Output the [x, y] coordinate of the center of the cell containing the given text.  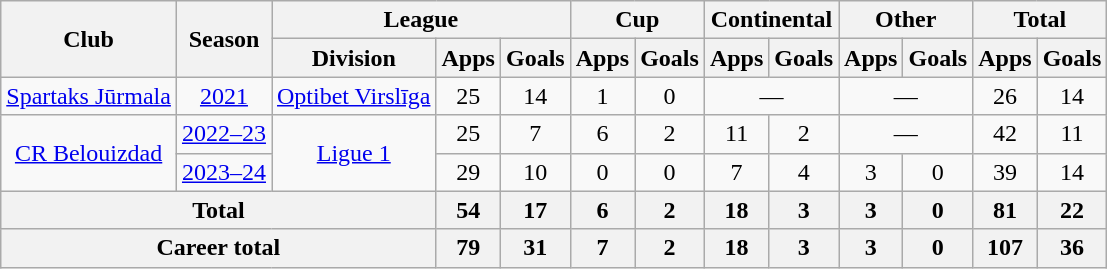
54 [468, 210]
1 [602, 96]
Club [89, 39]
Optibet Virslīga [354, 96]
22 [1072, 210]
Cup [637, 20]
17 [535, 210]
31 [535, 248]
26 [1005, 96]
36 [1072, 248]
CR Belouizdad [89, 153]
42 [1005, 134]
Season [224, 39]
10 [535, 172]
4 [804, 172]
29 [468, 172]
Spartaks Jūrmala [89, 96]
2022–23 [224, 134]
107 [1005, 248]
39 [1005, 172]
Continental [771, 20]
League [422, 20]
Division [354, 58]
2023–24 [224, 172]
79 [468, 248]
Ligue 1 [354, 153]
81 [1005, 210]
Other [906, 20]
Career total [218, 248]
2021 [224, 96]
